Provide the (X, Y) coordinate of the cell's center where the given text is located.  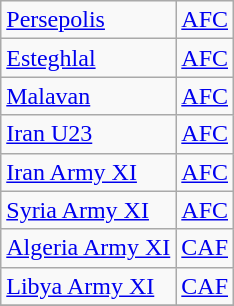
Esteghlal (88, 58)
Libya Army XI (88, 286)
Persepolis (88, 20)
Malavan (88, 96)
Syria Army XI (88, 210)
Iran Army XI (88, 172)
Iran U23 (88, 134)
Algeria Army XI (88, 248)
